Pinpoint the cell where the given text exists, returning its (X, Y) midpoint coordinate. 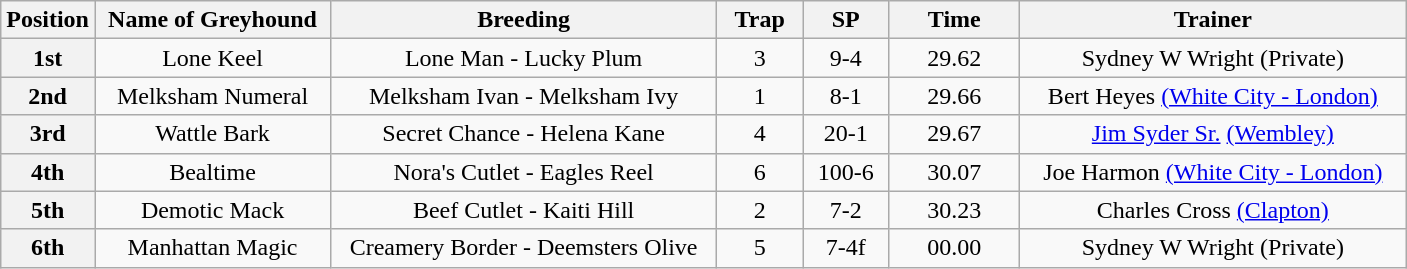
Beef Cutlet - Kaiti Hill (524, 210)
Creamery Border - Deemsters Olive (524, 248)
Breeding (524, 20)
Position (48, 20)
Demotic Mack (212, 210)
Melksham Numeral (212, 96)
7-2 (846, 210)
SP (846, 20)
100-6 (846, 172)
8-1 (846, 96)
Name of Greyhound (212, 20)
1 (760, 96)
2 (760, 210)
3rd (48, 134)
Trap (760, 20)
29.67 (954, 134)
Bert Heyes (White City - London) (1213, 96)
30.23 (954, 210)
9-4 (846, 58)
Bealtime (212, 172)
00.00 (954, 248)
3 (760, 58)
Jim Syder Sr. (Wembley) (1213, 134)
Joe Harmon (White City - London) (1213, 172)
Wattle Bark (212, 134)
Nora's Cutlet - Eagles Reel (524, 172)
6 (760, 172)
5th (48, 210)
Trainer (1213, 20)
Melksham Ivan - Melksham Ivy (524, 96)
Manhattan Magic (212, 248)
6th (48, 248)
29.62 (954, 58)
7-4f (846, 248)
29.66 (954, 96)
20-1 (846, 134)
Charles Cross (Clapton) (1213, 210)
Lone Man - Lucky Plum (524, 58)
2nd (48, 96)
5 (760, 248)
30.07 (954, 172)
Secret Chance - Helena Kane (524, 134)
Time (954, 20)
4th (48, 172)
1st (48, 58)
4 (760, 134)
Lone Keel (212, 58)
